Capture the cell that displays the provided text and extract its [x, y] central coordinate. 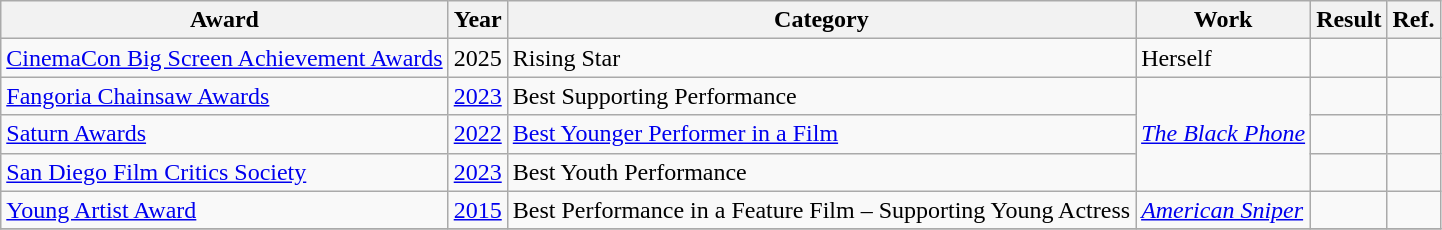
Best Youth Performance [821, 172]
CinemaCon Big Screen Achievement Awards [224, 58]
Fangoria Chainsaw Awards [224, 96]
Best Younger Performer in a Film [821, 134]
2022 [478, 134]
San Diego Film Critics Society [224, 172]
Result [1349, 20]
Work [1224, 20]
Rising Star [821, 58]
Young Artist Award [224, 210]
Best Performance in a Feature Film – Supporting Young Actress [821, 210]
2015 [478, 210]
Saturn Awards [224, 134]
Ref. [1414, 20]
Herself [1224, 58]
Year [478, 20]
Category [821, 20]
Award [224, 20]
Best Supporting Performance [821, 96]
2025 [478, 58]
American Sniper [1224, 210]
The Black Phone [1224, 134]
